Output the [x, y] coordinate of the center of the cell containing the given text.  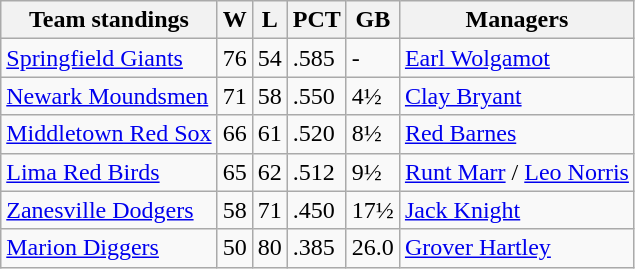
54 [270, 58]
Marion Diggers [109, 248]
8½ [372, 134]
W [234, 20]
17½ [372, 210]
Springfield Giants [109, 58]
Grover Hartley [516, 248]
Lima Red Birds [109, 172]
Middletown Red Sox [109, 134]
Team standings [109, 20]
L [270, 20]
76 [234, 58]
Zanesville Dodgers [109, 210]
9½ [372, 172]
PCT [316, 20]
61 [270, 134]
.520 [316, 134]
26.0 [372, 248]
.450 [316, 210]
Red Barnes [516, 134]
.512 [316, 172]
.585 [316, 58]
Runt Marr / Leo Norris [516, 172]
4½ [372, 96]
66 [234, 134]
Newark Moundsmen [109, 96]
GB [372, 20]
50 [234, 248]
Clay Bryant [516, 96]
.385 [316, 248]
Jack Knight [516, 210]
- [372, 58]
.550 [316, 96]
65 [234, 172]
62 [270, 172]
80 [270, 248]
Managers [516, 20]
Earl Wolgamot [516, 58]
